Capture the cell that displays the provided text and extract its (X, Y) central coordinate. 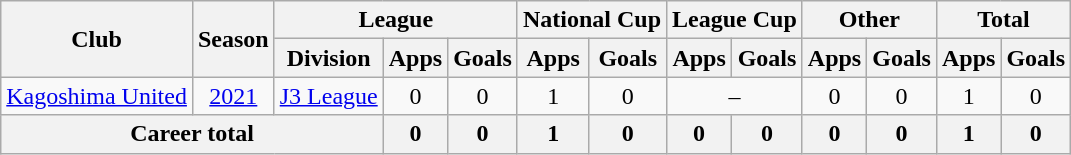
Total (1003, 20)
Season (233, 39)
– (735, 96)
Other (869, 20)
Kagoshima United (97, 96)
Career total (192, 134)
National Cup (592, 20)
J3 League (328, 96)
League (396, 20)
League Cup (735, 20)
Club (97, 39)
2021 (233, 96)
Division (328, 58)
